Extract the (x, y) coordinate from the center of the cell holding the provided text.  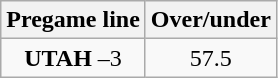
UTAH –3 (74, 58)
57.5 (210, 58)
Pregame line (74, 20)
Over/under (210, 20)
